Search for the cell housing the specified text and yield its (X, Y) center coordinate. 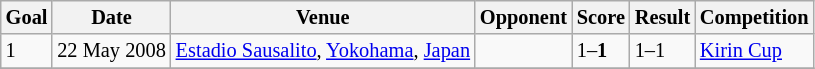
Date (111, 17)
Score (601, 17)
Kirin Cup (754, 51)
Result (662, 17)
Estadio Sausalito, Yokohama, Japan (323, 51)
Competition (754, 17)
Goal (27, 17)
22 May 2008 (111, 51)
Venue (323, 17)
Opponent (524, 17)
1 (27, 51)
